Locate the cell with the specified text and output its [X, Y] center coordinate. 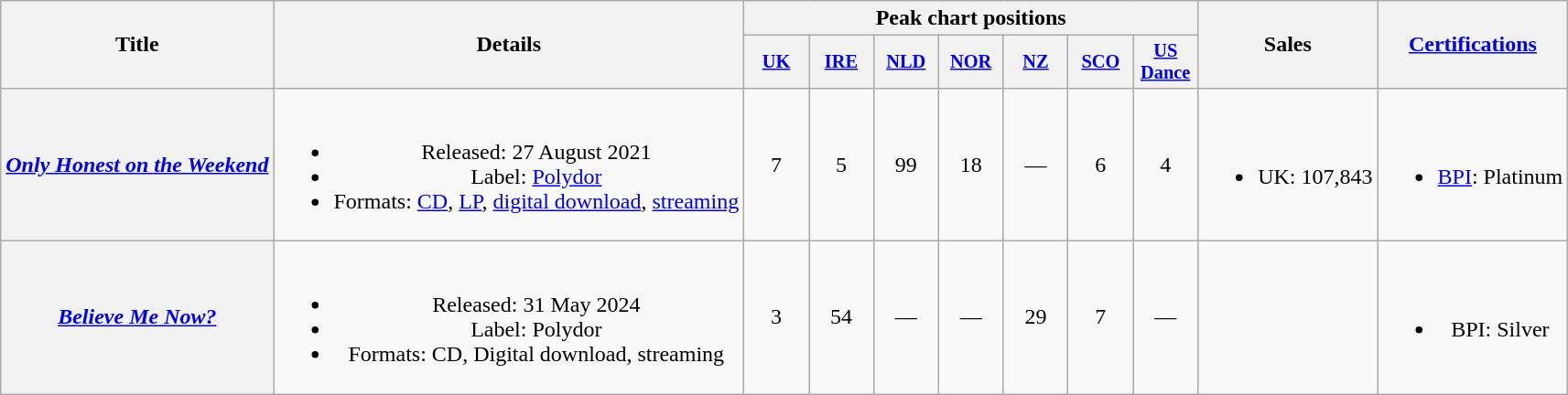
BPI: Platinum [1473, 165]
18 [970, 165]
SCO [1100, 62]
UK: 107,843 [1288, 165]
Released: 31 May 2024Label: PolydorFormats: CD, Digital download, streaming [509, 318]
29 [1036, 318]
6 [1100, 165]
Only Honest on the Weekend [137, 165]
Believe Me Now? [137, 318]
Released: 27 August 2021Label: PolydorFormats: CD, LP, digital download, streaming [509, 165]
4 [1166, 165]
NOR [970, 62]
Sales [1288, 45]
54 [842, 318]
USDance [1166, 62]
Title [137, 45]
NLD [906, 62]
3 [776, 318]
UK [776, 62]
Peak chart positions [971, 18]
NZ [1036, 62]
BPI: Silver [1473, 318]
IRE [842, 62]
99 [906, 165]
5 [842, 165]
Details [509, 45]
Certifications [1473, 45]
